Output the (X, Y) coordinate of the center of the cell containing the given text.  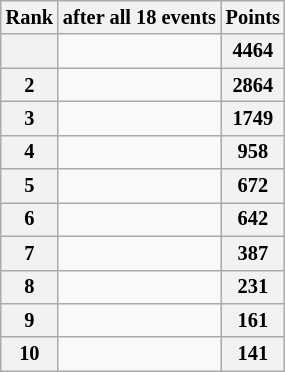
4 (30, 152)
8 (30, 287)
10 (30, 354)
958 (253, 152)
Points (253, 17)
Rank (30, 17)
5 (30, 186)
672 (253, 186)
3 (30, 118)
9 (30, 320)
4464 (253, 51)
141 (253, 354)
231 (253, 287)
7 (30, 253)
161 (253, 320)
2 (30, 85)
642 (253, 219)
2864 (253, 85)
1749 (253, 118)
6 (30, 219)
after all 18 events (140, 17)
387 (253, 253)
